From the cell containing the given text, extract its center point as (X, Y) coordinate. 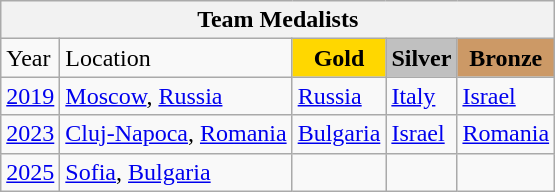
2023 (30, 134)
Location (176, 58)
Cluj-Napoca, Romania (176, 134)
2025 (30, 172)
Russia (339, 96)
Moscow, Russia (176, 96)
Silver (422, 58)
Bronze (506, 58)
Bulgaria (339, 134)
Gold (339, 58)
Romania (506, 134)
Italy (422, 96)
Sofia, Bulgaria (176, 172)
2019 (30, 96)
Year (30, 58)
Team Medalists (278, 20)
